Return [X, Y] of the center of cell containing provided text 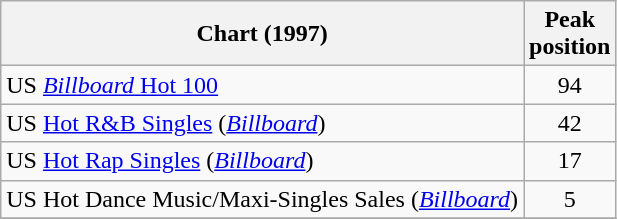
US Hot R&B Singles (Billboard) [262, 123]
94 [570, 85]
US Hot Dance Music/Maxi-Singles Sales (Billboard) [262, 199]
42 [570, 123]
Chart (1997) [262, 34]
Peakposition [570, 34]
17 [570, 161]
US Hot Rap Singles (Billboard) [262, 161]
5 [570, 199]
US Billboard Hot 100 [262, 85]
